Return the [x, y] coordinate for the center point of the cell that contains the specified text.  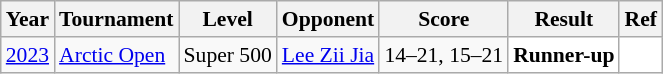
Arctic Open [116, 55]
14–21, 15–21 [444, 55]
Opponent [328, 19]
Score [444, 19]
Level [228, 19]
Runner-up [564, 55]
Year [28, 19]
Super 500 [228, 55]
Tournament [116, 19]
Result [564, 19]
2023 [28, 55]
Lee Zii Jia [328, 55]
Ref [640, 19]
